Search for the cell housing the specified text and yield its [X, Y] center coordinate. 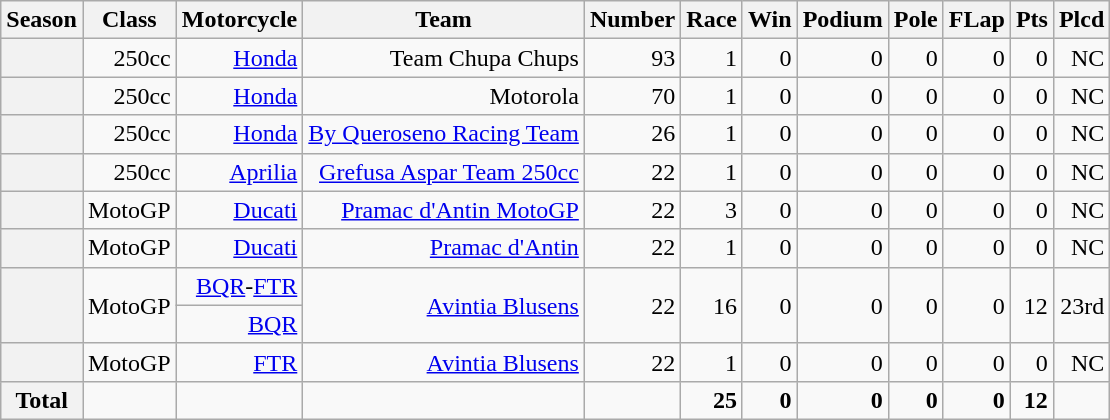
Pramac d'Antin MotoGP [444, 210]
FTR [240, 362]
70 [632, 96]
Podium [842, 20]
16 [712, 305]
Plcd [1081, 20]
3 [712, 210]
Team Chupa Chups [444, 58]
Motorcycle [240, 20]
Win [770, 20]
Number [632, 20]
Season [42, 20]
Grefusa Aspar Team 250cc [444, 172]
Race [712, 20]
23rd [1081, 305]
Motorola [444, 96]
Team [444, 20]
93 [632, 58]
Aprilia [240, 172]
FLap [976, 20]
Total [42, 400]
BQR-FTR [240, 286]
Pramac d'Antin [444, 248]
By Queroseno Racing Team [444, 134]
26 [632, 134]
Pole [916, 20]
25 [712, 400]
Pts [1032, 20]
Class [129, 20]
BQR [240, 324]
